Provide the [X, Y] coordinate of the cell's center where the given text is located.  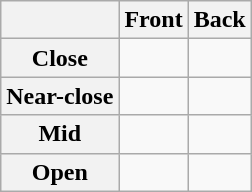
Open [60, 172]
Near-close [60, 96]
Close [60, 58]
Mid [60, 134]
Front [154, 20]
Back [220, 20]
